Identify which cell holds the provided text, then report its (X, Y) central coordinate. 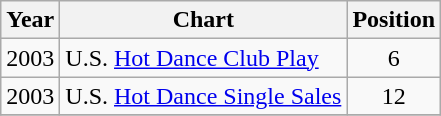
Chart (204, 20)
U.S. Hot Dance Club Play (204, 58)
12 (394, 96)
Year (30, 20)
6 (394, 58)
U.S. Hot Dance Single Sales (204, 96)
Position (394, 20)
